Return the [x, y] coordinate for the center point of the cell that contains the specified text.  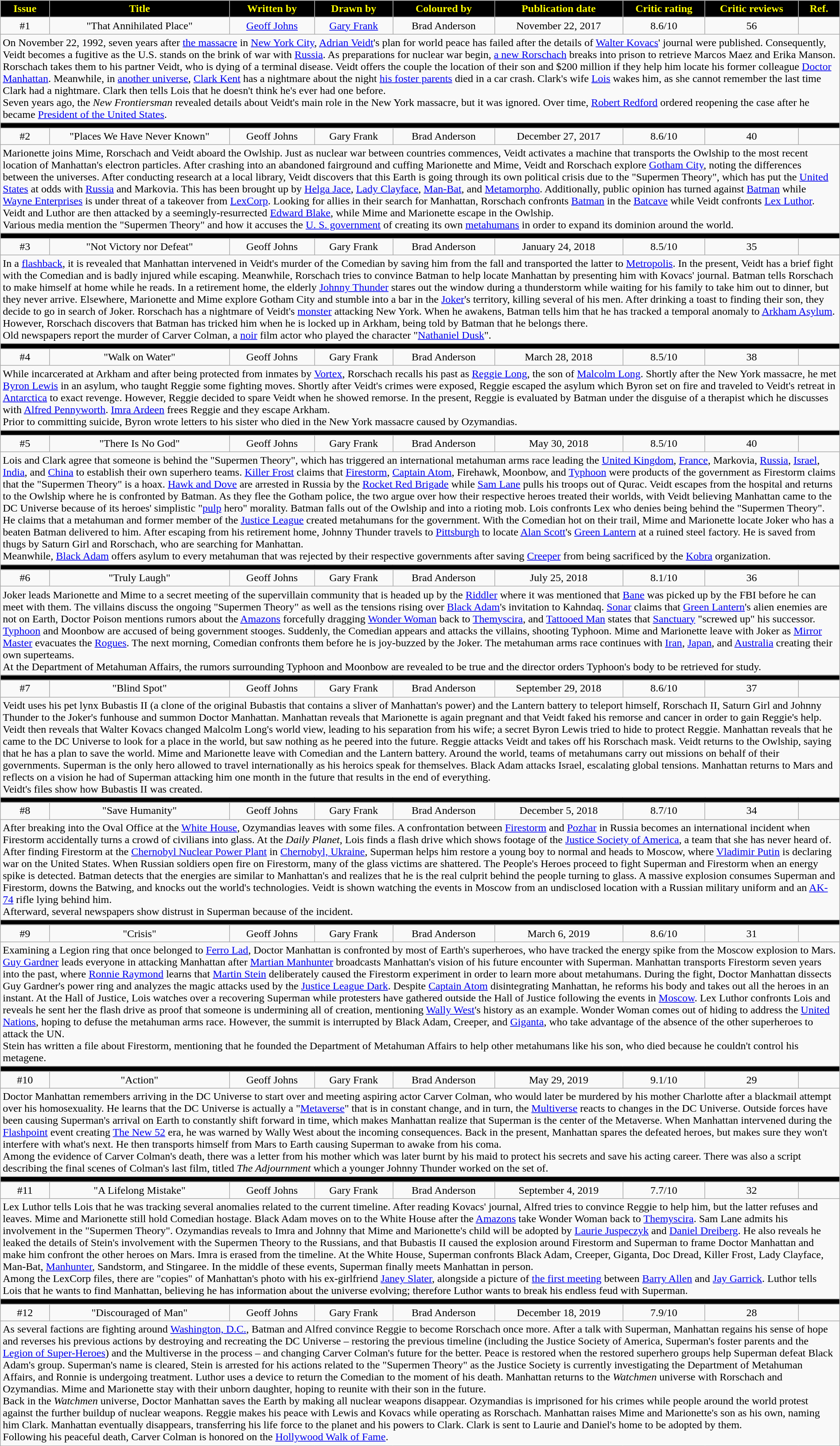
#12 [25, 1313]
31 [751, 933]
"Blind Spot" [140, 688]
36 [751, 578]
#3 [25, 246]
"A Lifelong Mistake" [140, 1190]
January 24, 2018 [559, 246]
7.7/10 [664, 1190]
29 [751, 1079]
35 [751, 246]
#6 [25, 578]
"Crisis" [140, 933]
56 [751, 26]
Critic rating [664, 9]
Issue [25, 9]
November 22, 2017 [559, 26]
March 28, 2018 [559, 357]
July 25, 2018 [559, 578]
March 6, 2019 [559, 933]
8.1/10 [664, 578]
"Walk on Water" [140, 357]
September 29, 2018 [559, 688]
Coloured by [444, 9]
May 30, 2018 [559, 444]
#10 [25, 1079]
December 5, 2018 [559, 811]
#8 [25, 811]
#5 [25, 444]
28 [751, 1313]
December 18, 2019 [559, 1313]
Critic reviews [751, 9]
7.9/10 [664, 1313]
#7 [25, 688]
Ref. [819, 9]
Title [140, 9]
#4 [25, 357]
"That Annihilated Place" [140, 26]
"Truly Laugh" [140, 578]
38 [751, 357]
"There Is No God" [140, 444]
#9 [25, 933]
December 27, 2017 [559, 136]
"Not Victory nor Defeat" [140, 246]
34 [751, 811]
"Action" [140, 1079]
32 [751, 1190]
9.1/10 [664, 1079]
May 29, 2019 [559, 1079]
#2 [25, 136]
Written by [272, 9]
#1 [25, 26]
Publication date [559, 9]
September 4, 2019 [559, 1190]
Drawn by [354, 9]
8.7/10 [664, 811]
37 [751, 688]
"Save Humanity" [140, 811]
#11 [25, 1190]
"Discouraged of Man" [140, 1313]
"Places We Have Never Known" [140, 136]
